Return (X, Y) of the center of cell containing provided text 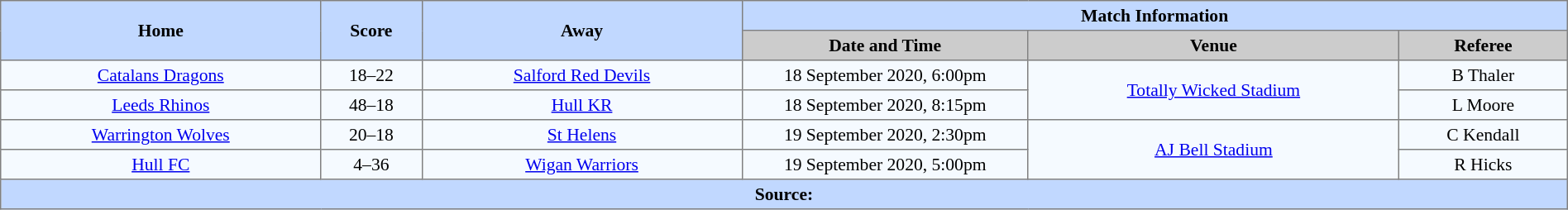
Home (160, 31)
18 September 2020, 6:00pm (885, 75)
Venue (1213, 45)
4–36 (371, 165)
Source: (784, 194)
Hull FC (160, 165)
18 September 2020, 8:15pm (885, 105)
Hull KR (582, 105)
Warrington Wolves (160, 135)
19 September 2020, 5:00pm (885, 165)
20–18 (371, 135)
Salford Red Devils (582, 75)
AJ Bell Stadium (1213, 150)
B Thaler (1483, 75)
18–22 (371, 75)
Away (582, 31)
Match Information (1154, 16)
Referee (1483, 45)
Catalans Dragons (160, 75)
Date and Time (885, 45)
C Kendall (1483, 135)
Totally Wicked Stadium (1213, 90)
19 September 2020, 2:30pm (885, 135)
Score (371, 31)
St Helens (582, 135)
Wigan Warriors (582, 165)
48–18 (371, 105)
Leeds Rhinos (160, 105)
R Hicks (1483, 165)
L Moore (1483, 105)
